Capture the cell that displays the provided text and extract its [x, y] central coordinate. 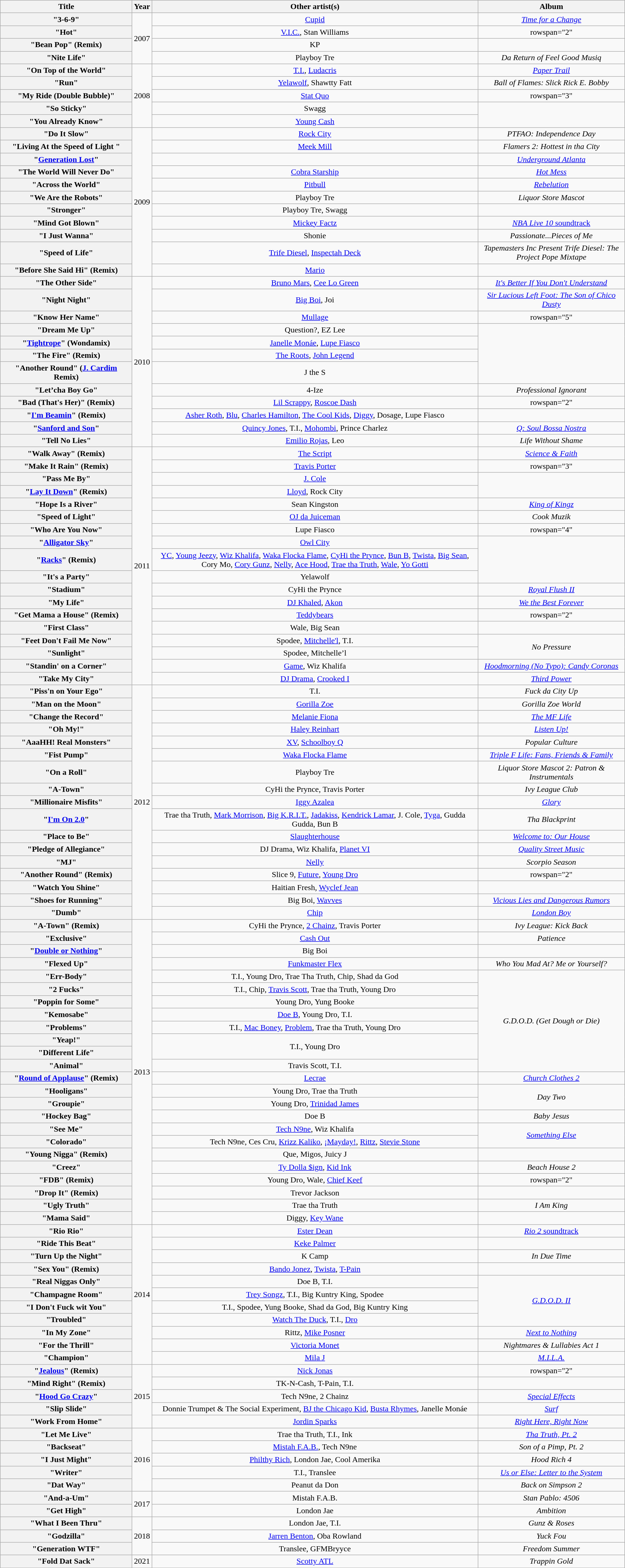
PTFAO: Independence Day [551, 134]
Stat Quo [315, 96]
"Champion" [66, 1358]
Mistah F.A.B., Tech N9ne [315, 1447]
2012 [142, 802]
"In My Zone" [66, 1332]
"The World Will Never Do" [66, 172]
"Another Round" (Remix) [66, 875]
"I'm On 2.0" [66, 819]
Science & Faith [551, 453]
"Creez" [66, 1167]
Tech N9ne, Ces Cru, Krizz Kaliko, ¡Mayday!, Rittz, Stevie Stone [315, 1142]
2008 [142, 96]
Third Power [551, 679]
Trae tha Truth, Mark Morrison, Big K.R.I.T., Jadakiss, Kendrick Lamar, J. Cole, Tyga, Gudda Gudda, Bun B [315, 819]
"Dumb" [66, 913]
Young Dro, Trinidad James [315, 1104]
4-Ize [315, 390]
"Champagne Room" [66, 1294]
Nightmares & Lullabies Act 1 [551, 1345]
"For the Thrill" [66, 1345]
"Mama Said" [66, 1218]
Next to Nothing [551, 1332]
Travis Scott, T.I. [315, 1065]
rowspan="4" [551, 530]
T.I. [315, 691]
TK-N-Cash, T-Pain, T.I. [315, 1383]
"Ride This Beat" [66, 1244]
2007 [142, 38]
Gorilla Zoe [315, 704]
2017 [142, 1504]
"Generation WTF" [66, 1549]
"Young Nigga" (Remix) [66, 1154]
"First Class" [66, 628]
"Millionaire Misfits" [66, 802]
"Round of Applause" (Remix) [66, 1078]
2009 [142, 202]
Yelawolf [315, 577]
"Across the World" [66, 185]
Playboy Tre, Swagg [315, 210]
NBA Live 10 soundtrack [551, 223]
"Problems" [66, 1027]
Lecrae [315, 1078]
OJ da Juiceman [315, 517]
"Sanford and Son" [66, 428]
Doe B, Young Dro, T.I. [315, 1014]
"Drop It" (Remix) [66, 1192]
Cobra Starship [315, 172]
Title [66, 7]
"You Already Know" [66, 121]
"Troubled" [66, 1320]
"Lay It Down" (Remix) [66, 491]
Sean Kingston [315, 504]
"My Life" [66, 602]
Trae tha Truth, T.I., Ink [315, 1434]
Jordin Sparks [315, 1421]
Trey Songz, T.I., Big Kuntry King, Spodee [315, 1294]
"It's a Party" [66, 577]
"Mind Right" (Remix) [66, 1383]
King of Kingz [551, 504]
Doe B, T.I. [315, 1282]
Haley Reinhart [315, 729]
"Nite Life" [66, 57]
"Pledge of Allegiance" [66, 849]
Hot Mess [551, 172]
Passionate...Pieces of Me [551, 236]
Right Here, Right Now [551, 1421]
London Boy [551, 913]
"Yeap!" [66, 1040]
Slice 9, Future, Young Dro [315, 875]
"Place to Be" [66, 837]
J. Cole [315, 479]
"Another Round" (J. Cardim Remix) [66, 372]
"Let Me Live" [66, 1434]
"Err-Body" [66, 976]
Professional Ignorant [551, 390]
Asher Roth, Blu, Charles Hamilton, The Cool Kids, Diggy, Dosage, Lupe Fiasco [315, 415]
Trappin Gold [551, 1561]
Young Dro, Yung Booke [315, 1002]
"Different Life" [66, 1053]
"Get High" [66, 1511]
"2 Fucks" [66, 989]
Tapemasters Inc Present Trife Diesel: The Project Pope Mixtape [551, 253]
"Do It Slow" [66, 134]
Other artist(s) [315, 7]
"Ugly Truth" [66, 1205]
London Jae, T.I. [315, 1523]
Rittz, Mike Posner [315, 1332]
K Camp [315, 1256]
"Tell No Lies" [66, 441]
Liquor Store Mascot 2: Patron & Instrumentals [551, 772]
Q: Soul Bossa Nostra [551, 428]
Sir Lucious Left Foot: The Son of Chico Dusty [551, 300]
"Who Are You Now" [66, 530]
G.D.O.D. (Get Dough or Die) [551, 1021]
Gunz & Roses [551, 1523]
"Backseat" [66, 1447]
2014 [142, 1294]
"Pass Me By" [66, 479]
CyHi the Prynce, 2 Chainz, Travis Porter [315, 925]
Travis Porter [315, 466]
Wale, Big Sean [315, 628]
2018 [142, 1536]
"Poppin for Some" [66, 1002]
"Sunlight" [66, 653]
"Hope Is a River" [66, 504]
"Bean Pop" (Remix) [66, 45]
Swagg [315, 108]
2013 [142, 1072]
"Godzilla" [66, 1536]
The Roots, John Legend [315, 355]
Big Boi [315, 951]
"Work From Home" [66, 1421]
London Jae [315, 1511]
"My Ride (Double Bubble)" [66, 96]
"Hood Go Crazy" [66, 1396]
"Walk Away" (Remix) [66, 453]
Que, Migos, Juicy J [315, 1154]
KP [315, 45]
"Tightrope" (Wondamix) [66, 342]
"I Don't Fuck wit You" [66, 1307]
"Take My City" [66, 679]
Mickey Factz [315, 223]
"Fist Pump" [66, 755]
"Turn Up the Night" [66, 1256]
Jarren Benton, Oba Rowland [315, 1536]
"I'm Beamin" (Remix) [66, 415]
Ivy League: Kick Back [551, 925]
"Groupie" [66, 1104]
Funkmaster Flex [315, 964]
Flamers 2: Hottest in tha City [551, 146]
"Racks" (Remix) [66, 559]
Ivy League Club [551, 789]
Slaughterhouse [315, 837]
Mario [315, 270]
Liquor Store Mascot [551, 197]
G.D.O.D. II [551, 1301]
Ester Dean [315, 1231]
Who You Mad At? Me or Yourself? [551, 964]
Quality Street Music [551, 849]
DJ Drama, Crooked I [315, 679]
Patience [551, 938]
Paper Trail [551, 70]
"I Just Wanna" [66, 236]
"Dat Way" [66, 1485]
Cook Muzik [551, 517]
"Man on the Moon" [66, 704]
"A-Town" (Remix) [66, 925]
Year [142, 7]
CyHi the Prynce, Travis Porter [315, 789]
Translee, GFMBryyce [315, 1549]
"Dream Me Up" [66, 330]
Victoria Monet [315, 1345]
"See Me" [66, 1129]
"MJ" [66, 862]
Surf [551, 1409]
Something Else [551, 1135]
It's Better If You Don't Understand [551, 283]
Glory [551, 802]
Beach House 2 [551, 1167]
Freedom Summer [551, 1549]
Son of a Pimp, Pt. 2 [551, 1447]
Day Two [551, 1097]
"Oh My!" [66, 729]
"The Other Side" [66, 283]
rowspan="5" [551, 317]
"So Sticky" [66, 108]
"Watch You Shine" [66, 887]
Cupid [315, 19]
Melanie Fiona [315, 717]
Emilio Rojas, Leo [315, 441]
2016 [142, 1460]
"Piss'n on Your Ego" [66, 691]
CyHi the Prynce [315, 589]
"I Just Might" [66, 1460]
"Run" [66, 83]
Hoodmorning (No Typo): Candy Coronas [551, 666]
Yuck Fou [551, 1536]
T.I., Young Dro [315, 1046]
Album [551, 7]
Spodee, Mitchelle’l [315, 653]
"Let’cha Boy Go" [66, 390]
Watch The Duck, T.I., Dro [315, 1320]
Young Dro, Wale, Chief Keef [315, 1180]
Rebelution [551, 185]
Mistah F.A.B. [315, 1498]
"Before She Said Hi" (Remix) [66, 270]
Cash Out [315, 938]
Trae tha Truth [315, 1205]
Chip [315, 913]
Da Return of Feel Good Musiq [551, 57]
XV, Schoolboy Q [315, 742]
2021 [142, 1561]
Stan Pablo: 4506 [551, 1498]
Tech N9ne, Wiz Khalifa [315, 1129]
Royal Flush II [551, 589]
Ball of Flames: Slick Rick E. Bobby [551, 83]
T.I., Translee [315, 1472]
"What I Been Thru" [66, 1523]
Question?, EZ Lee [315, 330]
"Living At the Speed of Light " [66, 146]
Keke Palmer [315, 1244]
"Rio Rio" [66, 1231]
Yelawolf, Shawtty Fatt [315, 83]
"Hooligans" [66, 1091]
"Stronger" [66, 210]
Tha Blackprint [551, 819]
Time for a Change [551, 19]
"Know Her Name" [66, 317]
T.I., Chip, Travis Scott, Trae tha Truth, Young Dro [315, 989]
Lil Scrappy, Roscoe Dash [315, 403]
Lupe Fiasco [315, 530]
Us or Else: Letter to the System [551, 1472]
Bando Jonez, Twista, T-Pain [315, 1269]
"Flexed Up" [66, 964]
Welcome to: Our House [551, 837]
Owl City [315, 542]
Doe B [315, 1116]
Janelle Monáe, Lupe Fiasco [315, 342]
"Speed of Life" [66, 253]
"We Are the Robots" [66, 197]
Popular Culture [551, 742]
"Sex You" (Remix) [66, 1269]
"Speed of Light" [66, 517]
Diggy, Key Wane [315, 1218]
"Bad (That's Her)" (Remix) [66, 403]
"Animal" [66, 1065]
Tech N9ne, 2 Chainz [315, 1396]
Gorilla Zoe World [551, 704]
"Kemosabe" [66, 1014]
"3-6-9" [66, 19]
"Slip Slide" [66, 1409]
"Stadium" [66, 589]
The Script [315, 453]
Lloyd, Rock City [315, 491]
Ty Dolla $ign, Kid Ink [315, 1167]
Haitian Fresh, Wyclef Jean [315, 887]
"Make It Rain" (Remix) [66, 466]
Scorpio Season [551, 862]
No Pressure [551, 647]
Nick Jonas [315, 1371]
Peanut da Don [315, 1485]
"Writer" [66, 1472]
"Hot" [66, 32]
"Feet Don't Fail Me Now" [66, 640]
M.I.L.A. [551, 1358]
"FDB" (Remix) [66, 1180]
Rio 2 soundtrack [551, 1231]
Fuck da City Up [551, 691]
"Generation Lost" [66, 159]
Teddybears [315, 615]
"Double or Nothing" [66, 951]
T.I., Spodee, Yung Booke, Shad da God, Big Kuntry King [315, 1307]
Pitbull [315, 185]
Spodee, Mitchelle'l, T.I. [315, 640]
"Colorado" [66, 1142]
"On a Roll" [66, 772]
"Alligator Sky" [66, 542]
Tha Truth, Pt. 2 [551, 1434]
"On Top of the World" [66, 70]
I Am King [551, 1205]
"Jealous" (Remix) [66, 1371]
"Standin' on a Corner" [66, 666]
"And-a-Um" [66, 1498]
Underground Atlanta [551, 159]
"The Fire" (Remix) [66, 355]
V.I.C., Stan Williams [315, 32]
T.I., Young Dro, Trae Tha Truth, Chip, Shad da God [315, 976]
"Real Niggas Only" [66, 1282]
Baby Jesus [551, 1116]
"Mind Got Blown" [66, 223]
"Shoes for Running" [66, 900]
Triple F Life: Fans, Friends & Family [551, 755]
Big Boi, Joi [315, 300]
Trevor Jackson [315, 1192]
"A-Town" [66, 789]
Hood Rich 4 [551, 1460]
2011 [142, 566]
J the S [315, 372]
Quincy Jones, T.I., Mohombi, Prince Charlez [315, 428]
"Hockey Bag" [66, 1116]
2010 [142, 362]
Ambition [551, 1511]
"Exclusive" [66, 938]
Bruno Mars, Cee Lo Green [315, 283]
"Night Night" [66, 300]
Waka Flocka Flame [315, 755]
Philthy Rich, London Jae, Cool Amerika [315, 1460]
Back on Simpson 2 [551, 1485]
Church Clothes 2 [551, 1078]
Mullage [315, 317]
Scotty ATL [315, 1561]
T.I., Ludacris [315, 70]
DJ Drama, Wiz Khalifa, Planet VI [315, 849]
Special Effects [551, 1396]
Donnie Trumpet & The Social Experiment, BJ the Chicago Kid, Busta Rhymes, Janelle Monáe [315, 1409]
"Fold Dat Sack" [66, 1561]
In Due Time [551, 1256]
Game, Wiz Khalifa [315, 666]
Listen Up! [551, 729]
Life Without Shame [551, 441]
Meek Mill [315, 146]
The MF Life [551, 717]
Trife Diesel, Inspectah Deck [315, 253]
Young Cash [315, 121]
T.I., Mac Boney, Problem, Trae tha Truth, Young Dro [315, 1027]
Shonie [315, 236]
"AaaHH! Real Monsters" [66, 742]
Mila J [315, 1358]
Iggy Azalea [315, 802]
We the Best Forever [551, 602]
Big Boi, Wavves [315, 900]
Vicious Lies and Dangerous Rumors [551, 900]
DJ Khaled, Akon [315, 602]
Young Dro, Trae tha Truth [315, 1091]
Rock City [315, 134]
"Change the Record" [66, 717]
"Get Mama a House" (Remix) [66, 615]
Nelly [315, 862]
2015 [142, 1396]
